Capture the cell that displays the provided text and extract its [x, y] central coordinate. 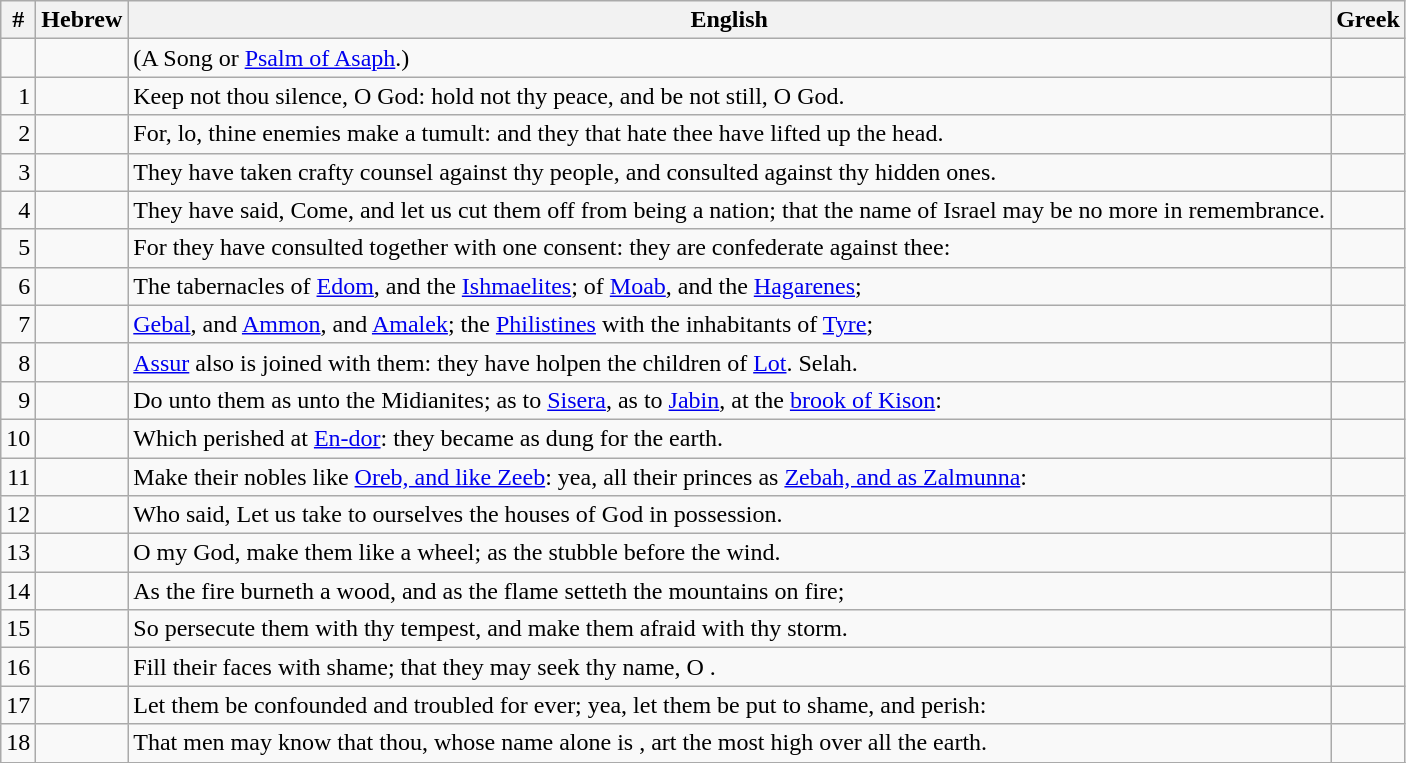
The tabernacles of Edom, and the Ishmaelites; of Moab, and the Hagarenes; [730, 286]
6 [18, 286]
Let them be confounded and troubled for ever; yea, let them be put to shame, and perish: [730, 705]
Which perished at En-dor: they became as dung for the earth. [730, 438]
So persecute them with thy tempest, and make them afraid with thy storm. [730, 629]
7 [18, 324]
10 [18, 438]
14 [18, 591]
Fill their faces with shame; that they may seek thy name, O . [730, 667]
1 [18, 96]
3 [18, 172]
Who said, Let us take to ourselves the houses of God in possession. [730, 515]
# [18, 20]
English [730, 20]
O my God, make them like a wheel; as the stubble before the wind. [730, 553]
4 [18, 210]
12 [18, 515]
Keep not thou silence, O God: hold not thy peace, and be not still, O God. [730, 96]
9 [18, 400]
16 [18, 667]
11 [18, 477]
For, lo, thine enemies make a tumult: and they that hate thee have lifted up the head. [730, 134]
15 [18, 629]
Greek [1368, 20]
They have taken crafty counsel against thy people, and consulted against thy hidden ones. [730, 172]
13 [18, 553]
As the fire burneth a wood, and as the flame setteth the mountains on fire; [730, 591]
17 [18, 705]
Gebal, and Ammon, and Amalek; the Philistines with the inhabitants of Tyre; [730, 324]
That men may know that thou, whose name alone is , art the most high over all the earth. [730, 743]
Hebrew [82, 20]
5 [18, 248]
18 [18, 743]
Make their nobles like Oreb, and like Zeeb: yea, all their princes as Zebah, and as Zalmunna: [730, 477]
They have said, Come, and let us cut them off from being a nation; that the name of Israel may be no more in remembrance. [730, 210]
For they have consulted together with one consent: they are confederate against thee: [730, 248]
Assur also is joined with them: they have holpen the children of Lot. Selah. [730, 362]
Do unto them as unto the Midianites; as to Sisera, as to Jabin, at the brook of Kison: [730, 400]
(A Song or Psalm of Asaph.) [730, 58]
2 [18, 134]
8 [18, 362]
